Scan for the cell matching the given text and deliver its (x, y) coordinate at center. 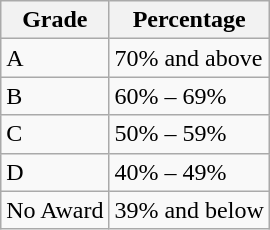
39% and below (189, 210)
Percentage (189, 20)
D (55, 172)
60% – 69% (189, 96)
Grade (55, 20)
C (55, 134)
A (55, 58)
50% – 59% (189, 134)
40% – 49% (189, 172)
B (55, 96)
No Award (55, 210)
70% and above (189, 58)
